For the text-containing cell, return its midpoint in [x, y] coordinate format. 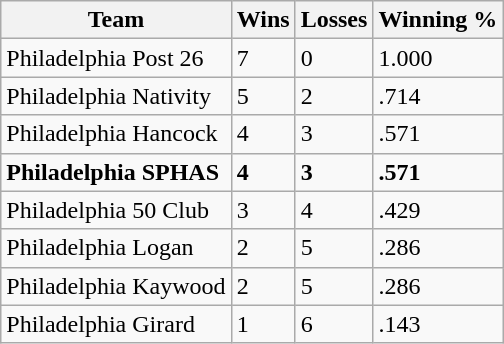
Philadelphia Kaywood [116, 286]
Philadelphia Post 26 [116, 58]
Team [116, 20]
7 [263, 58]
Philadelphia SPHAS [116, 172]
6 [334, 324]
Philadelphia Nativity [116, 96]
Philadelphia Hancock [116, 134]
Philadelphia Logan [116, 248]
Losses [334, 20]
.143 [438, 324]
.714 [438, 96]
0 [334, 58]
.429 [438, 210]
Philadelphia 50 Club [116, 210]
1 [263, 324]
1.000 [438, 58]
Winning % [438, 20]
Wins [263, 20]
Philadelphia Girard [116, 324]
